Scan for the cell matching the given text and deliver its [X, Y] coordinate at center. 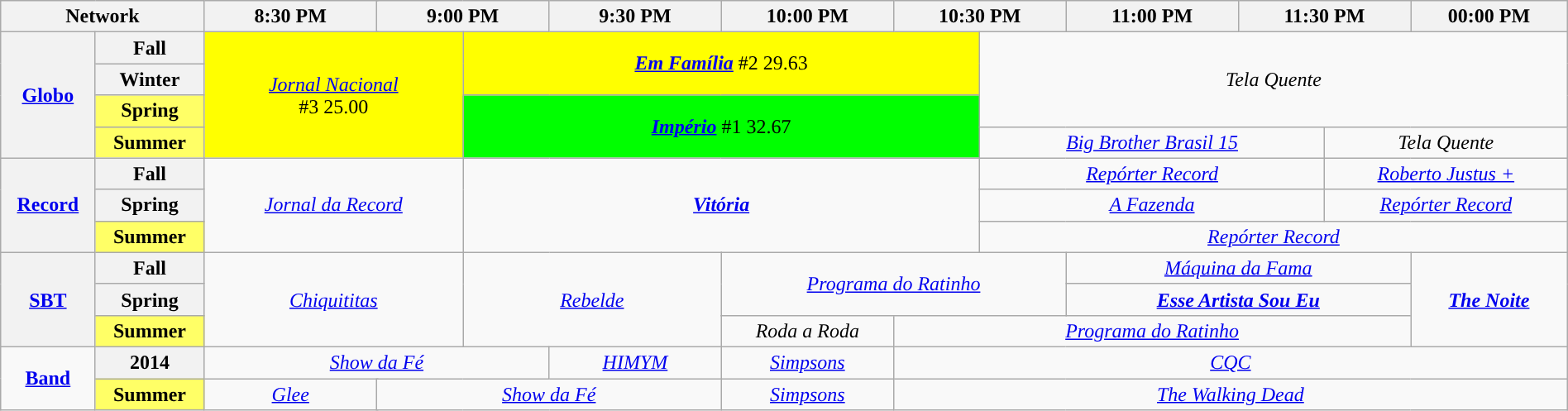
Network [103, 17]
Globo [48, 95]
Esse Artista Sou Eu [1239, 299]
Big Brother Brasil 15 [1153, 142]
11:00 PM [1152, 17]
9:00 PM [462, 17]
HIMYM [635, 362]
CQC [1231, 362]
Império #1 32.67 [721, 127]
Jornal da Record [334, 205]
Máquina da Fama [1239, 268]
SBT [48, 299]
Roda a Roda [807, 331]
A Fazenda [1153, 205]
Roberto Justus + [1446, 174]
8:30 PM [290, 17]
Vitória [721, 205]
00:00 PM [1489, 17]
2014 [150, 362]
11:30 PM [1324, 17]
Em Família #2 29.63 [721, 64]
10:00 PM [807, 17]
The Noite [1489, 299]
Band [48, 378]
9:30 PM [635, 17]
Record [48, 205]
10:30 PM [980, 17]
The Walking Dead [1231, 394]
Winter [150, 79]
Rebelde [592, 299]
Chiquititas [334, 299]
Jornal Nacional#3 25.00 [334, 95]
Glee [290, 394]
